Return the [x, y] coordinate for the center point of the cell that contains the specified text.  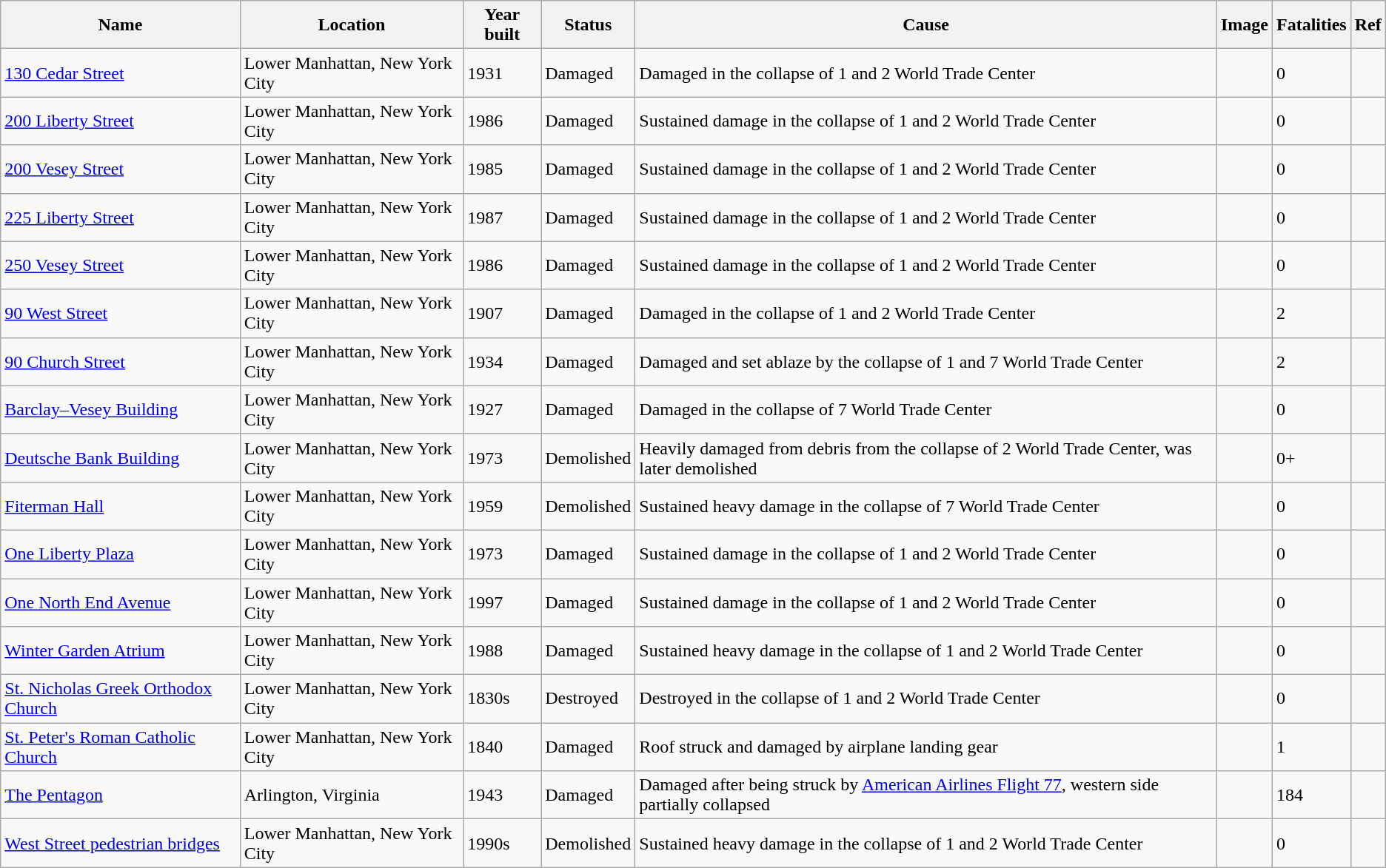
1943 [502, 795]
225 Liberty Street [120, 218]
184 [1311, 795]
St. Peter's Roman Catholic Church [120, 747]
1840 [502, 747]
Image [1244, 25]
One Liberty Plaza [120, 554]
Heavily damaged from debris from the collapse of 2 World Trade Center, was later demolished [926, 457]
One North End Avenue [120, 602]
West Street pedestrian bridges [120, 844]
Sustained heavy damage in the collapse of 7 World Trade Center [926, 506]
Arlington, Virginia [351, 795]
0+ [1311, 457]
Destroyed [588, 699]
1985 [502, 169]
1931 [502, 73]
Name [120, 25]
Fatalities [1311, 25]
200 Vesey Street [120, 169]
250 Vesey Street [120, 265]
Roof struck and damaged by airplane landing gear [926, 747]
The Pentagon [120, 795]
200 Liberty Street [120, 121]
Cause [926, 25]
1927 [502, 410]
1987 [502, 218]
90 Church Street [120, 361]
1830s [502, 699]
St. Nicholas Greek Orthodox Church [120, 699]
Barclay–Vesey Building [120, 410]
1997 [502, 602]
1988 [502, 651]
1990s [502, 844]
Fiterman Hall [120, 506]
Winter Garden Atrium [120, 651]
130 Cedar Street [120, 73]
Ref [1368, 25]
1959 [502, 506]
Year built [502, 25]
Damaged in the collapse of 7 World Trade Center [926, 410]
Damaged after being struck by American Airlines Flight 77, western side partially collapsed [926, 795]
Destroyed in the collapse of 1 and 2 World Trade Center [926, 699]
Location [351, 25]
90 West Street [120, 314]
1 [1311, 747]
Status [588, 25]
Deutsche Bank Building [120, 457]
1934 [502, 361]
Damaged and set ablaze by the collapse of 1 and 7 World Trade Center [926, 361]
1907 [502, 314]
